From the cell containing the given text, extract its center point as (X, Y) coordinate. 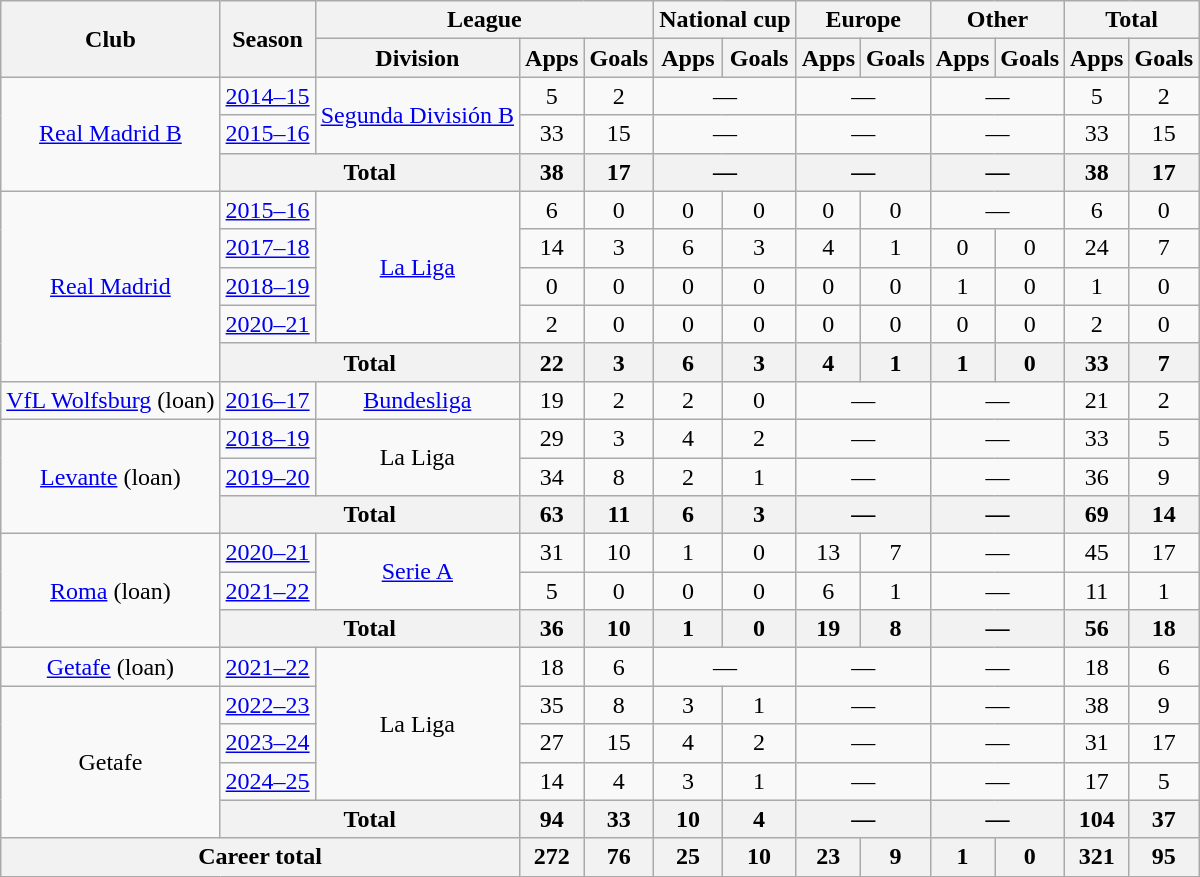
National cup (725, 20)
24 (1097, 248)
23 (828, 857)
Real Madrid (110, 286)
104 (1097, 819)
2014–15 (268, 96)
34 (552, 477)
37 (1164, 819)
27 (552, 743)
94 (552, 819)
321 (1097, 857)
35 (552, 705)
Real Madrid B (110, 134)
69 (1097, 515)
Serie A (417, 572)
League (484, 20)
2019–20 (268, 477)
272 (552, 857)
25 (688, 857)
13 (828, 553)
45 (1097, 553)
95 (1164, 857)
Levante (loan) (110, 476)
Roma (loan) (110, 591)
Europe (863, 20)
29 (552, 438)
Getafe (loan) (110, 667)
Other (997, 20)
21 (1097, 400)
22 (552, 362)
Division (417, 58)
63 (552, 515)
Bundesliga (417, 400)
2023–24 (268, 743)
2022–23 (268, 705)
Club (110, 39)
Season (268, 39)
VfL Wolfsburg (loan) (110, 400)
Segunda División B (417, 115)
56 (1097, 629)
2024–25 (268, 781)
Getafe (110, 762)
76 (619, 857)
2016–17 (268, 400)
2017–18 (268, 248)
Career total (260, 857)
